For the text-containing cell, return its midpoint in [x, y] coordinate format. 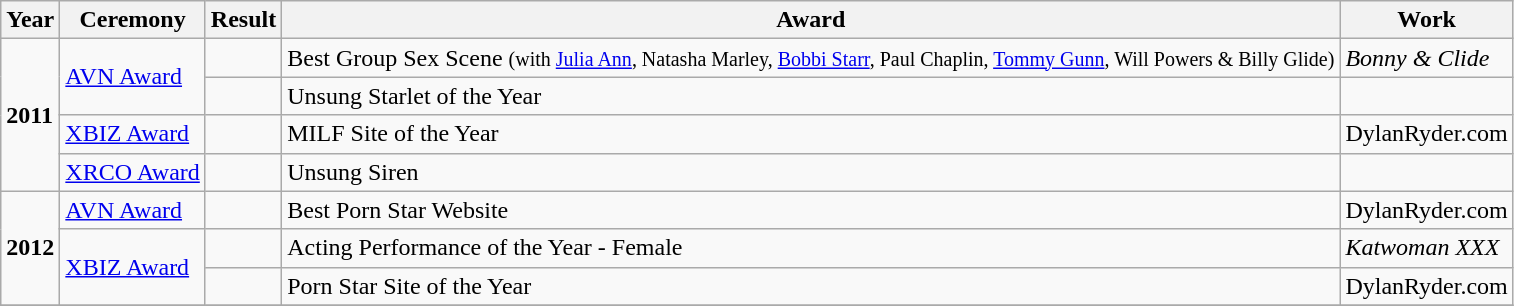
Porn Star Site of the Year [811, 286]
Result [243, 20]
Bonny & Clide [1426, 58]
Unsung Siren [811, 172]
2012 [30, 248]
Best Porn Star Website [811, 210]
Work [1426, 20]
MILF Site of the Year [811, 134]
Katwoman XXX [1426, 248]
Ceremony [133, 20]
Year [30, 20]
Acting Performance of the Year - Female [811, 248]
2011 [30, 115]
Award [811, 20]
Unsung Starlet of the Year [811, 96]
XRCO Award [133, 172]
Best Group Sex Scene (with Julia Ann, Natasha Marley, Bobbi Starr, Paul Chaplin, Tommy Gunn, Will Powers & Billy Glide) [811, 58]
